Output the (X, Y) coordinate of the center of the cell containing the given text.  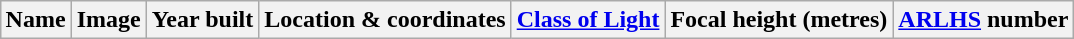
Focal height (metres) (779, 20)
Year built (202, 20)
Location & coordinates (385, 20)
ARLHS number (984, 20)
Image (108, 20)
Class of Light (588, 20)
Name (36, 20)
